Return the [x, y] coordinate for the center point of the cell that contains the specified text.  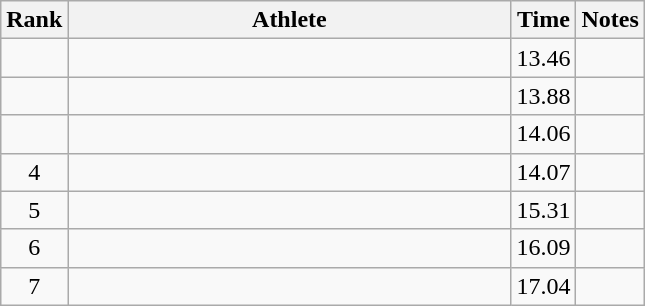
14.07 [544, 172]
17.04 [544, 286]
13.46 [544, 58]
13.88 [544, 96]
Time [544, 20]
Athlete [290, 20]
16.09 [544, 248]
4 [34, 172]
15.31 [544, 210]
Notes [610, 20]
7 [34, 286]
5 [34, 210]
6 [34, 248]
Rank [34, 20]
14.06 [544, 134]
